For the text-containing cell, return its midpoint in (X, Y) coordinate format. 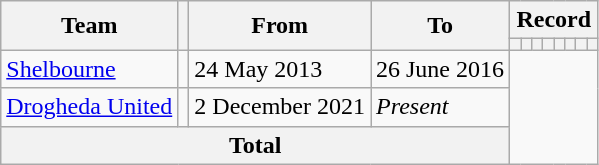
From (280, 26)
Present (440, 107)
Total (256, 145)
24 May 2013 (280, 69)
Shelbourne (90, 69)
Drogheda United (90, 107)
26 June 2016 (440, 69)
Record (554, 20)
To (440, 26)
2 December 2021 (280, 107)
Team (90, 26)
